Determine the [X, Y] coordinate at the center of the cell enclosing the given text.  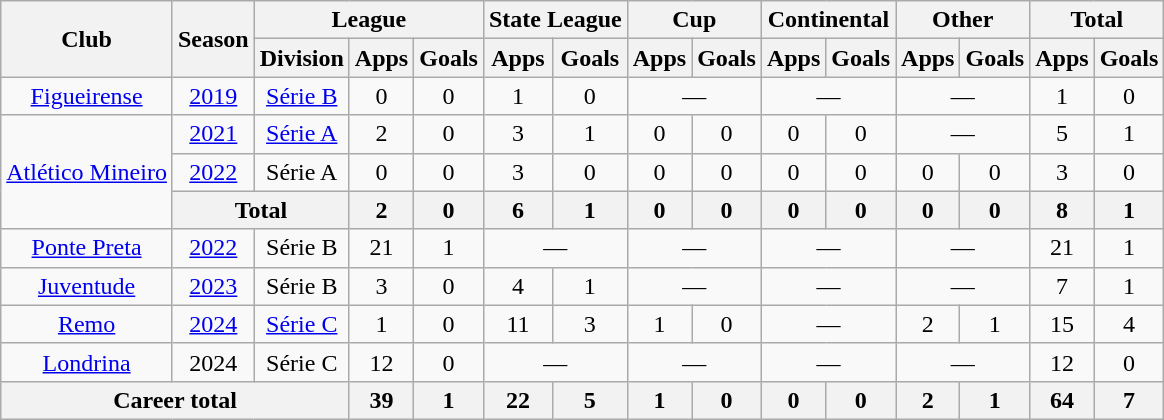
Juventude [87, 286]
Londrina [87, 362]
2019 [213, 96]
Remo [87, 324]
11 [518, 324]
Club [87, 39]
Season [213, 39]
64 [1062, 400]
Division [302, 58]
15 [1062, 324]
Atlético Mineiro [87, 172]
Ponte Preta [87, 248]
2021 [213, 134]
Cup [694, 20]
Figueirense [87, 96]
39 [381, 400]
Continental [828, 20]
8 [1062, 210]
6 [518, 210]
State League [555, 20]
2023 [213, 286]
Other [963, 20]
League [368, 20]
Career total [176, 400]
22 [518, 400]
